Return the [X, Y] coordinate for the center point of the cell that contains the specified text.  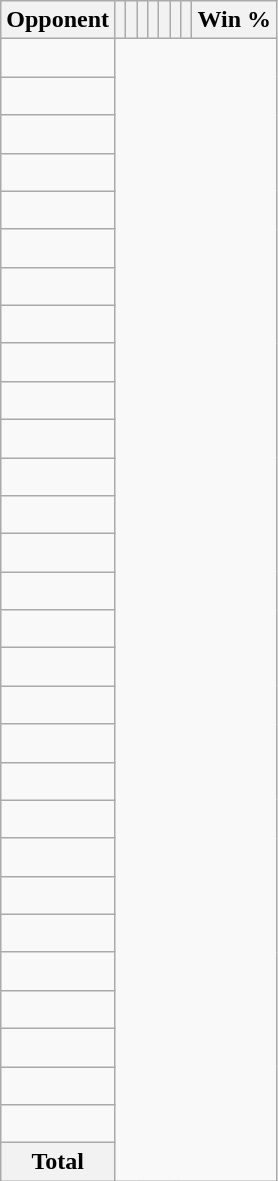
Opponent [58, 20]
Total [58, 1162]
Win % [234, 20]
